Provide the (X, Y) coordinate of the cell's center where the given text is located.  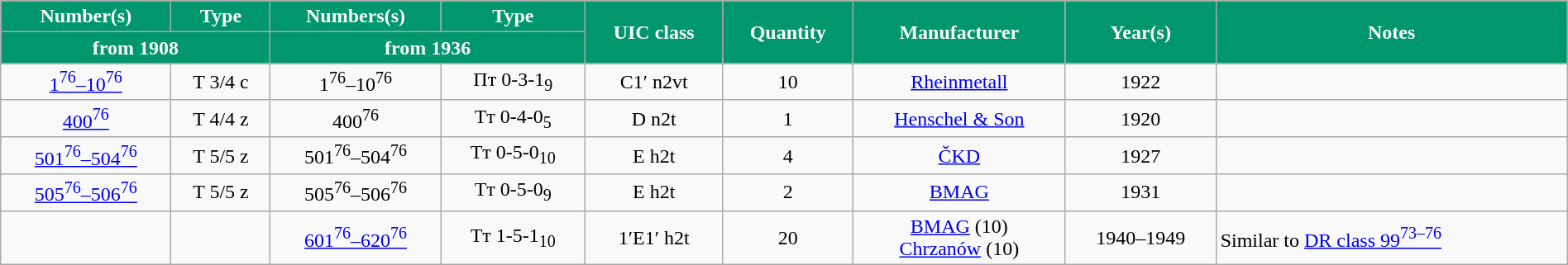
ČKD (959, 155)
20 (787, 238)
1920 (1140, 119)
1927 (1140, 155)
UIC class (653, 32)
T 4/4 z (221, 119)
Тт 1-5-110 (513, 238)
Similar to DR class 9973–76 (1391, 238)
Henschel & Son (959, 119)
Тт 0-5-09 (513, 193)
Number(s) (86, 17)
C1′ n2vt (653, 83)
60176–62076 (356, 238)
Тт 0-4-05 (513, 119)
1 (787, 119)
Manufacturer (959, 32)
1931 (1140, 193)
from 1936 (428, 48)
BMAG (959, 193)
1922 (1140, 83)
Numbers(s) (356, 17)
Notes (1391, 32)
1′E1′ h2t (653, 238)
Year(s) (1140, 32)
10 (787, 83)
1940–1949 (1140, 238)
Тт 0-5-010 (513, 155)
BMAG (10)Chrzanów (10) (959, 238)
Rheinmetall (959, 83)
T 3/4 c (221, 83)
2 (787, 193)
4 (787, 155)
D n2t (653, 119)
Пт 0-3-19 (513, 83)
Quantity (787, 32)
from 1908 (136, 48)
